Search for the cell housing the specified text and yield its (x, y) center coordinate. 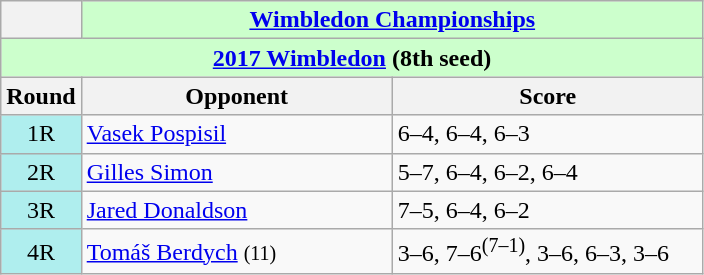
Tomáš Berdych (11) (236, 252)
1R (41, 134)
Score (548, 96)
3–6, 7–6(7–1), 3–6, 6–3, 3–6 (548, 252)
Gilles Simon (236, 172)
Jared Donaldson (236, 210)
4R (41, 252)
5–7, 6–4, 6–2, 6–4 (548, 172)
6–4, 6–4, 6–3 (548, 134)
2R (41, 172)
7–5, 6–4, 6–2 (548, 210)
Vasek Pospisil (236, 134)
Opponent (236, 96)
Round (41, 96)
Wimbledon Championships (392, 20)
2017 Wimbledon (8th seed) (352, 58)
3R (41, 210)
